Capture the cell that displays the provided text and extract its (x, y) central coordinate. 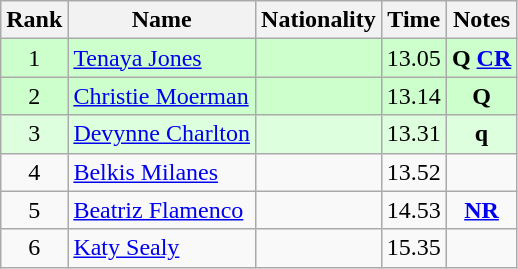
Belkis Milanes (162, 172)
15.35 (414, 248)
Rank (34, 20)
13.31 (414, 134)
4 (34, 172)
6 (34, 248)
13.14 (414, 96)
Tenaya Jones (162, 58)
14.53 (414, 210)
NR (481, 210)
1 (34, 58)
Nationality (319, 20)
Devynne Charlton (162, 134)
13.05 (414, 58)
5 (34, 210)
Notes (481, 20)
q (481, 134)
Katy Sealy (162, 248)
Name (162, 20)
Christie Moerman (162, 96)
2 (34, 96)
Time (414, 20)
3 (34, 134)
Q CR (481, 58)
Beatriz Flamenco (162, 210)
Q (481, 96)
13.52 (414, 172)
